Return the (X, Y) coordinate for the center point of the cell that contains the specified text.  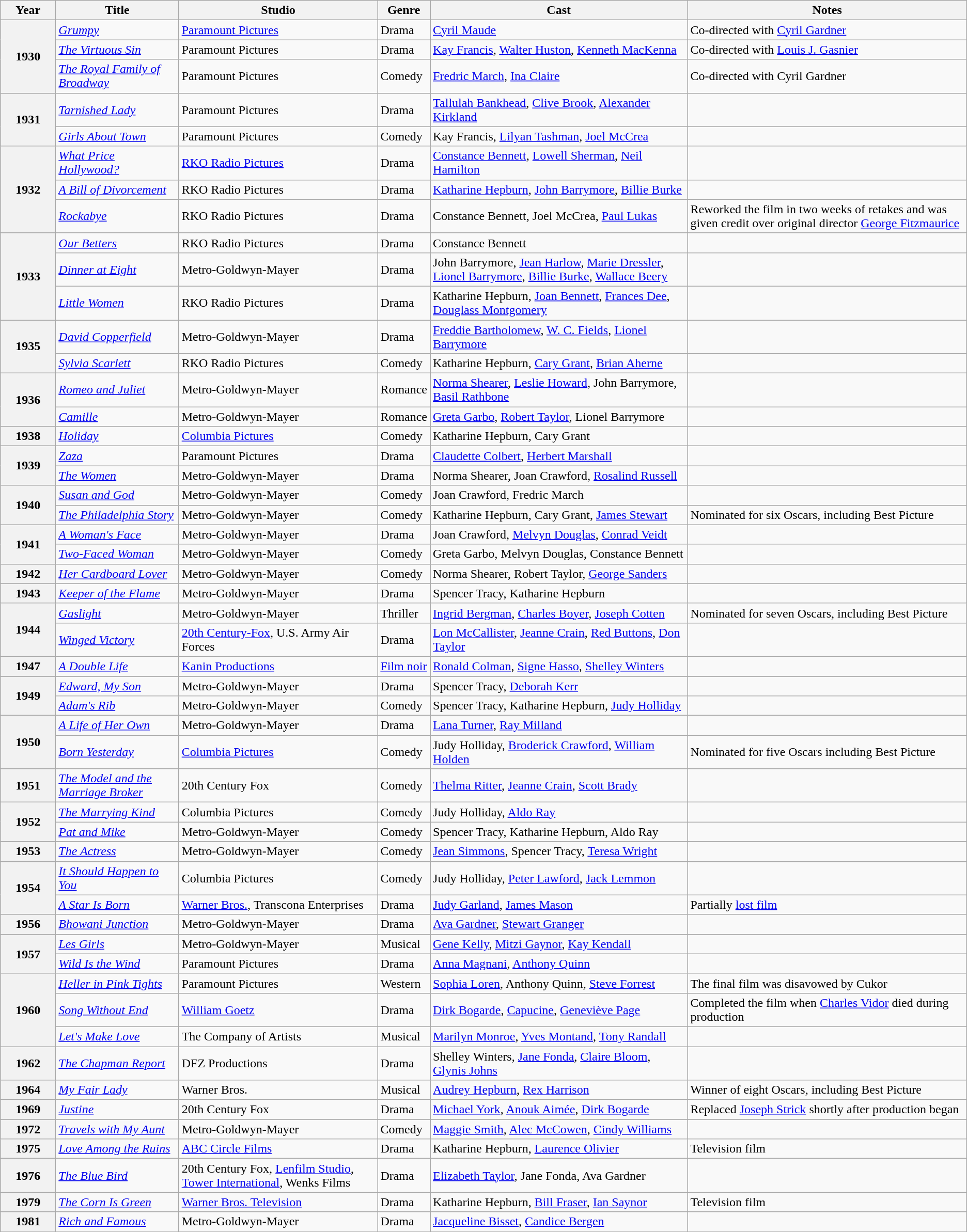
Joan Crawford, Melvyn Douglas, Conrad Veidt (559, 534)
Norma Shearer, Robert Taylor, George Sanders (559, 574)
Edward, My Son (117, 686)
1960 (28, 1010)
1944 (28, 630)
Spencer Tracy, Deborah Kerr (559, 686)
20th Century-Fox, U.S. Army Air Forces (278, 639)
Her Cardboard Lover (117, 574)
The Philadelphia Story (117, 515)
Gene Kelly, Mitzi Gaynor, Kay Kendall (559, 944)
Rich and Famous (117, 1222)
Nominated for five Oscars including Best Picture (827, 752)
Norma Shearer, Joan Crawford, Rosalind Russell (559, 476)
It Should Happen to You (117, 878)
Thelma Ritter, Jeanne Crain, Scott Brady (559, 786)
Nominated for seven Oscars, including Best Picture (827, 613)
The final film was disavowed by Cukor (827, 983)
The Marrying Kind (117, 812)
1941 (28, 544)
1979 (28, 1202)
Judy Holliday, Aldo Ray (559, 812)
Susan and God (117, 495)
Film noir (404, 666)
1943 (28, 593)
Sophia Loren, Anthony Quinn, Steve Forrest (559, 983)
20th Century Fox, Lenfilm Studio, Tower International, Wenks Films (278, 1175)
1939 (28, 466)
Michael York, Anouk Aimée, Dirk Bogarde (559, 1110)
The Royal Family of Broadway (117, 76)
Norma Shearer, Leslie Howard, John Barrymore, Basil Rathbone (559, 390)
Tallulah Bankhead, Clive Brook, Alexander Kirkland (559, 109)
The Actress (117, 851)
Keeper of the Flame (117, 593)
What Price Hollywood? (117, 163)
Replaced Joseph Strick shortly after production began (827, 1110)
Gaslight (117, 613)
Grumpy (117, 30)
Our Betters (117, 243)
Ingrid Bergman, Charles Boyer, Joseph Cotten (559, 613)
Sylvia Scarlett (117, 364)
Shelley Winters, Jane Fonda, Claire Bloom, Glynis Johns (559, 1063)
The Virtuous Sin (117, 50)
1947 (28, 666)
1952 (28, 822)
Bhowani Junction (117, 924)
1940 (28, 505)
Nominated for six Oscars, including Best Picture (827, 515)
Les Girls (117, 944)
Travels with My Aunt (117, 1129)
A Star Is Born (117, 905)
Heller in Pink Tights (117, 983)
Title (117, 10)
1956 (28, 924)
Cast (559, 10)
Constance Bennett (559, 243)
Constance Bennett, Joel McCrea, Paul Lukas (559, 216)
1938 (28, 436)
1972 (28, 1129)
Katharine Hepburn, Cary Grant, James Stewart (559, 515)
Pat and Mike (117, 832)
Co-directed with Louis J. Gasnier (827, 50)
Studio (278, 10)
John Barrymore, Jean Harlow, Marie Dressler, Lionel Barrymore, Billie Burke, Wallace Beery (559, 270)
1949 (28, 696)
Spencer Tracy, Katharine Hepburn, Aldo Ray (559, 832)
Zaza (117, 456)
A Bill of Divorcement (117, 189)
Greta Garbo, Melvyn Douglas, Constance Bennett (559, 554)
1936 (28, 400)
The Chapman Report (117, 1063)
Notes (827, 10)
The Model and the Marriage Broker (117, 786)
Ronald Colman, Signe Hasso, Shelley Winters (559, 666)
Kay Francis, Lilyan Tashman, Joel McCrea (559, 136)
1935 (28, 347)
Claudette Colbert, Herbert Marshall (559, 456)
Katharine Hepburn, Cary Grant, Brian Aherne (559, 364)
Maggie Smith, Alec McCowen, Cindy Williams (559, 1129)
The Corn Is Green (117, 1202)
My Fair Lady (117, 1090)
Kanin Productions (278, 666)
1964 (28, 1090)
Katharine Hepburn, Bill Fraser, Ian Saynor (559, 1202)
Justine (117, 1110)
Kay Francis, Walter Huston, Kenneth MacKenna (559, 50)
Anna Magnani, Anthony Quinn (559, 964)
Jean Simmons, Spencer Tracy, Teresa Wright (559, 851)
Western (404, 983)
1951 (28, 786)
Genre (404, 10)
Two-Faced Woman (117, 554)
1962 (28, 1063)
1957 (28, 954)
Year (28, 10)
1930 (28, 57)
A Woman's Face (117, 534)
Dinner at Eight (117, 270)
Fredric March, Ina Claire (559, 76)
Katharine Hepburn, Joan Bennett, Frances Dee, Douglass Montgomery (559, 303)
Holiday (117, 436)
Born Yesterday (117, 752)
Katharine Hepburn, John Barrymore, Billie Burke (559, 189)
Completed the film when Charles Vidor died during production (827, 1010)
Little Women (117, 303)
Dirk Bogarde, Capucine, Geneviève Page (559, 1010)
1950 (28, 743)
Camille (117, 417)
1931 (28, 120)
Warner Bros. Television (278, 1202)
Romeo and Juliet (117, 390)
Joan Crawford, Fredric March (559, 495)
1976 (28, 1175)
1942 (28, 574)
Winged Victory (117, 639)
Lon McCallister, Jeanne Crain, Red Buttons, Don Taylor (559, 639)
The Women (117, 476)
Judy Holliday, Broderick Crawford, William Holden (559, 752)
Reworked the film in two weeks of retakes and was given credit over original director George Fitzmaurice (827, 216)
Tarnished Lady (117, 109)
Song Without End (117, 1010)
1953 (28, 851)
Greta Garbo, Robert Taylor, Lionel Barrymore (559, 417)
Lana Turner, Ray Milland (559, 725)
Freddie Bartholomew, W. C. Fields, Lionel Barrymore (559, 337)
Audrey Hepburn, Rex Harrison (559, 1090)
Judy Garland, James Mason (559, 905)
Judy Holliday, Peter Lawford, Jack Lemmon (559, 878)
The Company of Artists (278, 1036)
Cyril Maude (559, 30)
1933 (28, 276)
Warner Bros. (278, 1090)
Katharine Hepburn, Laurence Olivier (559, 1149)
Spencer Tracy, Katharine Hepburn (559, 593)
1954 (28, 888)
Partially lost film (827, 905)
Girls About Town (117, 136)
Constance Bennett, Lowell Sherman, Neil Hamilton (559, 163)
Wild Is the Wind (117, 964)
The Blue Bird (117, 1175)
A Double Life (117, 666)
Warner Bros., Transcona Enterprises (278, 905)
Marilyn Monroe, Yves Montand, Tony Randall (559, 1036)
Let's Make Love (117, 1036)
Elizabeth Taylor, Jane Fonda, Ava Gardner (559, 1175)
Winner of eight Oscars, including Best Picture (827, 1090)
Thriller (404, 613)
Love Among the Ruins (117, 1149)
DFZ Productions (278, 1063)
Ava Gardner, Stewart Granger (559, 924)
Jacqueline Bisset, Candice Bergen (559, 1222)
Rockabye (117, 216)
ABC Circle Films (278, 1149)
Adam's Rib (117, 706)
1981 (28, 1222)
1969 (28, 1110)
1932 (28, 189)
Spencer Tracy, Katharine Hepburn, Judy Holliday (559, 706)
David Copperfield (117, 337)
A Life of Her Own (117, 725)
1975 (28, 1149)
Katharine Hepburn, Cary Grant (559, 436)
William Goetz (278, 1010)
